Return the [x, y] coordinate for the center point of the cell that contains the specified text.  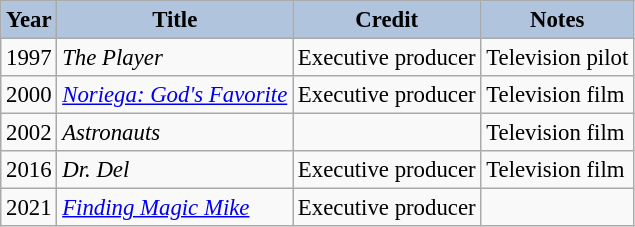
Title [175, 20]
Year [29, 20]
2002 [29, 133]
2016 [29, 170]
Television pilot [558, 58]
Astronauts [175, 133]
2000 [29, 95]
Notes [558, 20]
2021 [29, 208]
Finding Magic Mike [175, 208]
Credit [387, 20]
Dr. Del [175, 170]
Noriega: God's Favorite [175, 95]
The Player [175, 58]
1997 [29, 58]
